Return the (x, y) coordinate for the center point of the cell that contains the specified text.  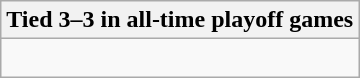
Tied 3–3 in all-time playoff games (180, 20)
